For the text-containing cell, return its midpoint in (X, Y) coordinate format. 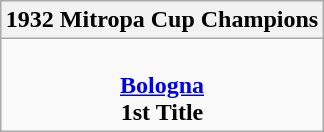
Bologna 1st Title (162, 85)
1932 Mitropa Cup Champions (162, 20)
